Return the [x, y] coordinate for the center point of the cell that contains the specified text.  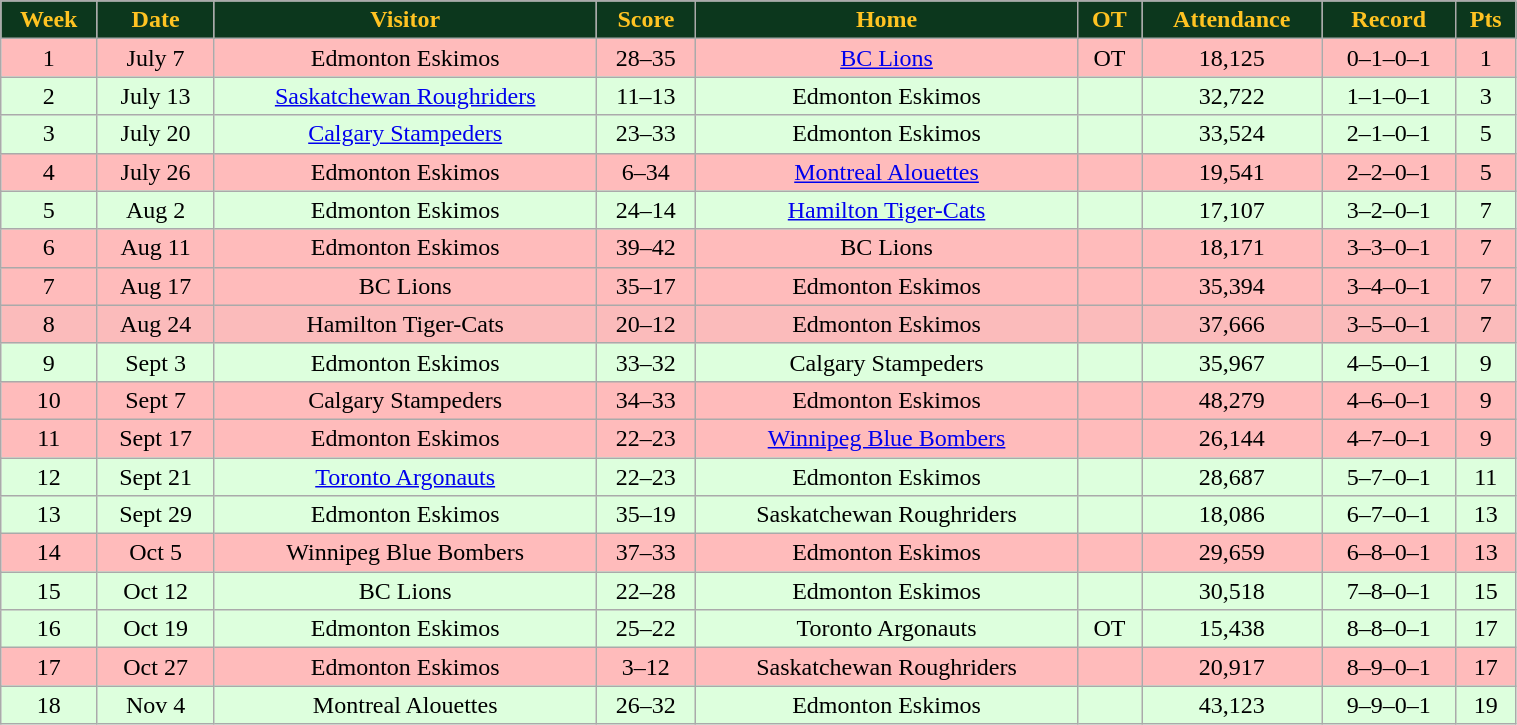
8–9–0–1 [1389, 667]
Sept 21 [156, 477]
6–7–0–1 [1389, 515]
2–1–0–1 [1389, 134]
17,107 [1232, 210]
20,917 [1232, 667]
4 [49, 172]
8–8–0–1 [1389, 629]
1–1–0–1 [1389, 96]
3–3–0–1 [1389, 248]
34–33 [646, 400]
22–28 [646, 591]
Aug 2 [156, 210]
18,125 [1232, 58]
33–32 [646, 362]
4–6–0–1 [1389, 400]
33,524 [1232, 134]
4–7–0–1 [1389, 438]
July 26 [156, 172]
43,123 [1232, 705]
19,541 [1232, 172]
30,518 [1232, 591]
Week [49, 20]
19 [1486, 705]
29,659 [1232, 553]
Sept 7 [156, 400]
3–4–0–1 [1389, 286]
23–33 [646, 134]
Oct 5 [156, 553]
July 20 [156, 134]
28,687 [1232, 477]
Score [646, 20]
4–5–0–1 [1389, 362]
26,144 [1232, 438]
28–35 [646, 58]
35,967 [1232, 362]
Aug 17 [156, 286]
5–7–0–1 [1389, 477]
26–32 [646, 705]
14 [49, 553]
39–42 [646, 248]
15,438 [1232, 629]
48,279 [1232, 400]
3–5–0–1 [1389, 324]
Oct 12 [156, 591]
16 [49, 629]
2–2–0–1 [1389, 172]
2 [49, 96]
3–2–0–1 [1389, 210]
6 [49, 248]
Nov 4 [156, 705]
0–1–0–1 [1389, 58]
11–13 [646, 96]
20–12 [646, 324]
18,086 [1232, 515]
35,394 [1232, 286]
37,666 [1232, 324]
July 13 [156, 96]
Visitor [405, 20]
3–12 [646, 667]
8 [49, 324]
35–17 [646, 286]
37–33 [646, 553]
Attendance [1232, 20]
18 [49, 705]
Sept 29 [156, 515]
9–9–0–1 [1389, 705]
Aug 11 [156, 248]
10 [49, 400]
25–22 [646, 629]
6–34 [646, 172]
Sept 3 [156, 362]
18,171 [1232, 248]
Date [156, 20]
Record [1389, 20]
12 [49, 477]
Oct 19 [156, 629]
Aug 24 [156, 324]
32,722 [1232, 96]
24–14 [646, 210]
July 7 [156, 58]
6–8–0–1 [1389, 553]
Home [887, 20]
35–19 [646, 515]
Oct 27 [156, 667]
Pts [1486, 20]
7–8–0–1 [1389, 591]
Sept 17 [156, 438]
